From the cell containing the given text, extract its center point as [X, Y] coordinate. 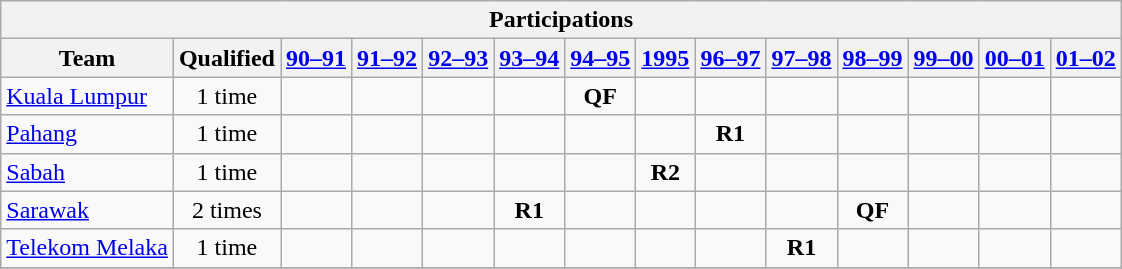
Sabah [88, 172]
1995 [666, 58]
Kuala Lumpur [88, 96]
93–94 [530, 58]
96–97 [730, 58]
01–02 [1086, 58]
91–92 [388, 58]
90–91 [316, 58]
2 times [226, 210]
Sarawak [88, 210]
Qualified [226, 58]
99–00 [944, 58]
Telekom Melaka [88, 248]
94–95 [600, 58]
Participations [561, 20]
Team [88, 58]
98–99 [872, 58]
00–01 [1014, 58]
92–93 [458, 58]
R2 [666, 172]
97–98 [802, 58]
Pahang [88, 134]
